Search for the cell housing the specified text and yield its (X, Y) center coordinate. 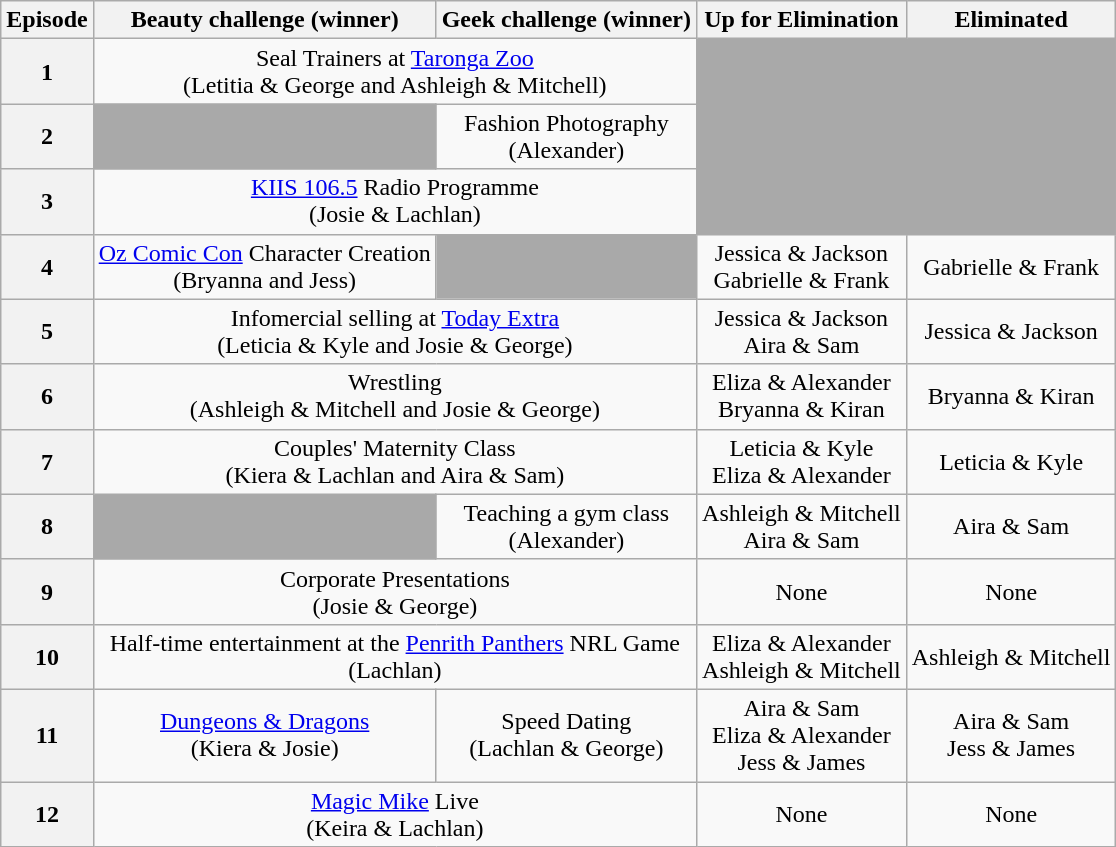
6 (47, 396)
Eliza & AlexanderBryanna & Kiran (802, 396)
Couples' Maternity Class(Kiera & Lachlan and Aira & Sam) (394, 462)
Seal Trainers at Taronga Zoo(Letitia & George and Ashleigh & Mitchell) (394, 72)
Jessica & JacksonAira & Sam (802, 332)
Up for Elimination (802, 20)
Episode (47, 20)
Fashion Photography(Alexander) (566, 136)
KIIS 106.5 Radio Programme(Josie & Lachlan) (394, 202)
5 (47, 332)
7 (47, 462)
Wrestling(Ashleigh & Mitchell and Josie & George) (394, 396)
1 (47, 72)
Half-time entertainment at the Penrith Panthers NRL Game(Lachlan) (394, 656)
Teaching a gym class(Alexander) (566, 526)
Oz Comic Con Character Creation(Bryanna and Jess) (264, 266)
Dungeons & Dragons(Kiera & Josie) (264, 735)
Jessica & Jackson (1011, 332)
Jessica & JacksonGabrielle & Frank (802, 266)
Corporate Presentations(Josie & George) (394, 592)
Eliza & AlexanderAshleigh & Mitchell (802, 656)
12 (47, 814)
2 (47, 136)
Speed Dating(Lachlan & George) (566, 735)
Aira & Sam (1011, 526)
Magic Mike Live(Keira & Lachlan) (394, 814)
10 (47, 656)
Gabrielle & Frank (1011, 266)
Eliminated (1011, 20)
Geek challenge (winner) (566, 20)
11 (47, 735)
Ashleigh & Mitchell (1011, 656)
Aira & SamEliza & AlexanderJess & James (802, 735)
4 (47, 266)
9 (47, 592)
Infomercial selling at Today Extra(Leticia & Kyle and Josie & George) (394, 332)
Leticia & KyleEliza & Alexander (802, 462)
Beauty challenge (winner) (264, 20)
3 (47, 202)
Ashleigh & MitchellAira & Sam (802, 526)
8 (47, 526)
Leticia & Kyle (1011, 462)
Bryanna & Kiran (1011, 396)
Aira & SamJess & James (1011, 735)
